Locate the cell with the specified text and output its (X, Y) center coordinate. 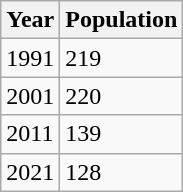
1991 (30, 58)
128 (122, 172)
Year (30, 20)
220 (122, 96)
2001 (30, 96)
2011 (30, 134)
139 (122, 134)
2021 (30, 172)
Population (122, 20)
219 (122, 58)
